Locate the cell with the specified text and output its (X, Y) center coordinate. 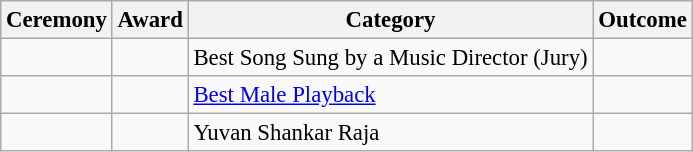
Award (150, 20)
Best Song Sung by a Music Director (Jury) (390, 58)
Outcome (642, 20)
Yuvan Shankar Raja (390, 133)
Ceremony (56, 20)
Category (390, 20)
Best Male Playback (390, 95)
